Search for the cell housing the specified text and yield its [x, y] center coordinate. 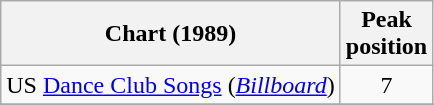
7 [386, 85]
Peakposition [386, 34]
Chart (1989) [171, 34]
US Dance Club Songs (Billboard) [171, 85]
